Identify which cell holds the provided text, then report its [X, Y] central coordinate. 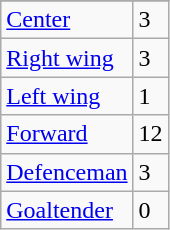
Defenceman [67, 172]
Goaltender [67, 210]
Left wing [67, 96]
12 [150, 134]
1 [150, 96]
Forward [67, 134]
Center [67, 20]
Right wing [67, 58]
0 [150, 210]
